For the text-containing cell, return its midpoint in (x, y) coordinate format. 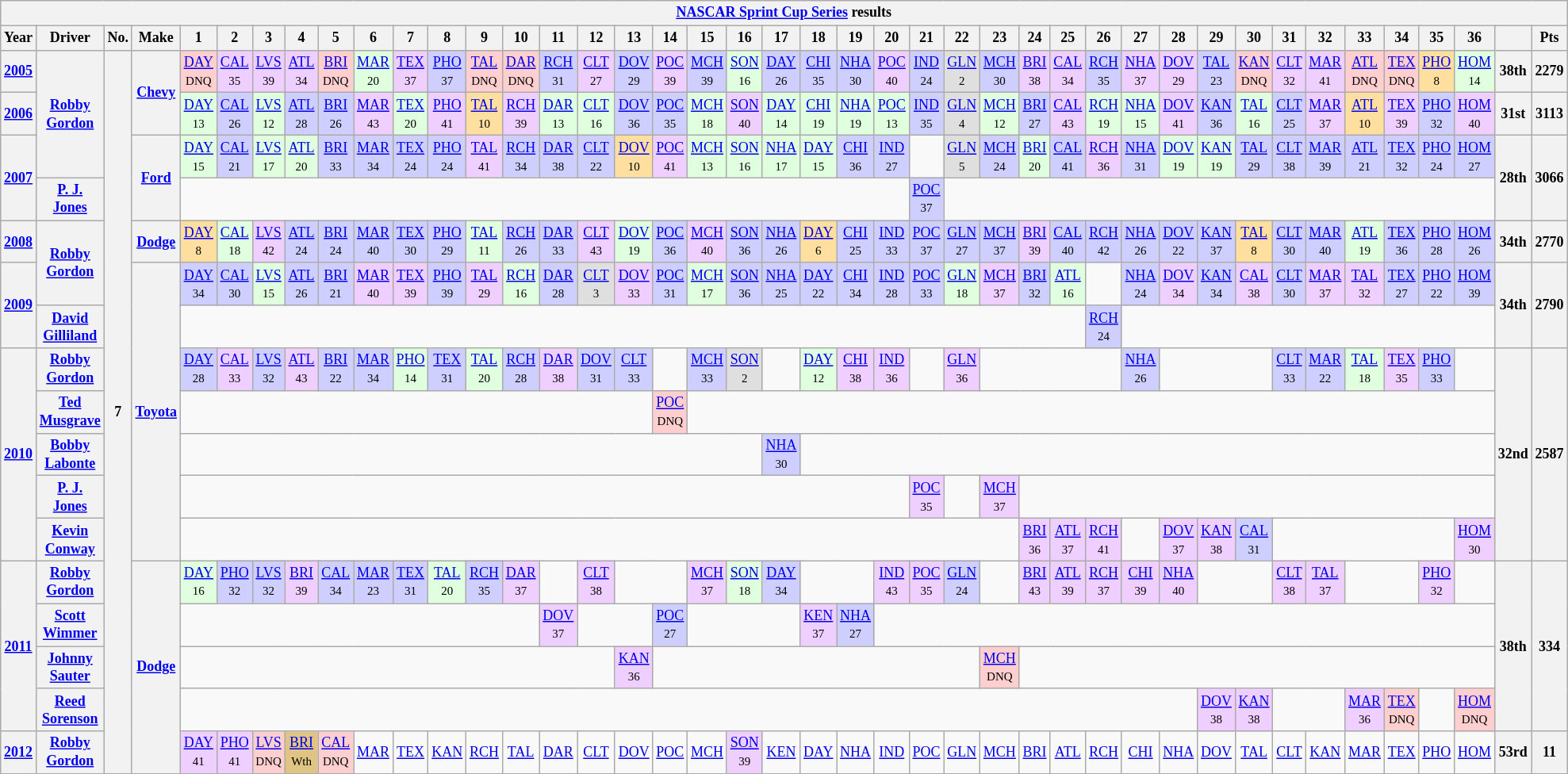
NASCAR Sprint Cup Series results (784, 13)
DAY13 (198, 114)
CAL30 (235, 284)
DAY14 (781, 114)
CAL31 (1254, 539)
RCH42 (1104, 242)
NHA27 (856, 625)
TEX24 (411, 156)
RCH39 (520, 114)
IND35 (926, 114)
TAL8 (1254, 242)
CLT27 (596, 71)
TEX36 (1401, 242)
CAL33 (235, 370)
4 (301, 38)
BRI38 (1034, 71)
ATLDNQ (1365, 71)
53rd (1513, 753)
CHI35 (819, 71)
MAR20 (374, 71)
CALDNQ (336, 753)
TAL41 (485, 156)
3113 (1550, 114)
No. (117, 38)
RCH24 (1104, 327)
ATL21 (1365, 156)
28 (1179, 38)
IND33 (891, 242)
DAR28 (558, 284)
TAL37 (1325, 582)
BRI27 (1034, 114)
BRI36 (1034, 539)
IND24 (926, 71)
12 (596, 38)
POC33 (926, 284)
MCH24 (1000, 156)
2587 (1550, 454)
ATL (1068, 753)
Ford (155, 178)
TEX37 (411, 71)
13 (634, 38)
HOMDNQ (1475, 710)
CHI36 (856, 156)
LVS17 (268, 156)
HOM40 (1475, 114)
Reed Sorenson (70, 710)
334 (1550, 646)
CLT16 (596, 114)
TEX35 (1401, 370)
DOV41 (1179, 114)
10 (520, 38)
IND28 (891, 284)
MAR23 (374, 582)
CAL21 (235, 156)
CAL40 (1068, 242)
IND36 (891, 370)
23 (1000, 38)
HOM30 (1475, 539)
GLN2 (962, 71)
9 (485, 38)
RCH37 (1104, 582)
17 (781, 38)
ATL10 (1365, 114)
DAY41 (198, 753)
KANDNQ (1254, 71)
BRI26 (336, 114)
MCHDNQ (1000, 667)
DAY (819, 753)
DOV33 (634, 284)
KEN (781, 753)
CHI (1141, 753)
PHO (1437, 753)
NHA24 (1141, 284)
CLT22 (596, 156)
Toyota (155, 412)
2011 (19, 646)
DAY22 (819, 284)
BRI43 (1034, 582)
DAY16 (198, 582)
6 (374, 38)
ATL16 (1068, 284)
31 (1290, 38)
2010 (19, 454)
HOM (1475, 753)
KAN34 (1217, 284)
ATL34 (301, 71)
DAYDNQ (198, 71)
DAY28 (198, 370)
ATL24 (301, 242)
2006 (19, 114)
CHI39 (1141, 582)
KAN19 (1217, 156)
TEX27 (1401, 284)
SON40 (744, 114)
DARDNQ (520, 71)
TAL23 (1217, 71)
14 (670, 38)
DAR (558, 753)
20 (891, 38)
DAR33 (558, 242)
CAL26 (235, 114)
2279 (1550, 71)
MCH18 (707, 114)
TEX30 (411, 242)
Johnny Sauter (70, 667)
CAL43 (1068, 114)
RCH36 (1104, 156)
2770 (1550, 242)
DOV36 (634, 114)
PHO33 (1437, 370)
ATL19 (1365, 242)
MAR39 (1325, 156)
PHO29 (447, 242)
CAL38 (1254, 284)
SON18 (744, 582)
GLN36 (962, 370)
ATL26 (301, 284)
LVS15 (268, 284)
RCH28 (520, 370)
CHI34 (856, 284)
KEN37 (819, 625)
TEX20 (411, 114)
35 (1437, 38)
2008 (19, 242)
MCH12 (1000, 114)
LVS39 (268, 71)
TAL10 (485, 114)
POC39 (670, 71)
LVSDNQ (268, 753)
BRI22 (336, 370)
POC41 (670, 156)
Ted Musgrave (70, 412)
PHO28 (1437, 242)
31st (1513, 114)
PHO37 (447, 71)
ATL43 (301, 370)
TEX32 (1401, 156)
Make (155, 38)
ATL39 (1068, 582)
NHA40 (1179, 582)
2012 (19, 753)
GLN (962, 753)
3066 (1550, 178)
NHA15 (1141, 114)
LVS42 (268, 242)
NHA31 (1141, 156)
RCH31 (558, 71)
TAL16 (1254, 114)
Driver (70, 38)
3 (268, 38)
GLN18 (962, 284)
16 (744, 38)
1 (198, 38)
PHO14 (411, 370)
NHA19 (856, 114)
PHO22 (1437, 284)
SON39 (744, 753)
POC40 (891, 71)
34 (1401, 38)
CLT3 (596, 284)
ATL37 (1068, 539)
BRI24 (336, 242)
MCH33 (707, 370)
RCH26 (520, 242)
CHI19 (819, 114)
32nd (1513, 454)
IND27 (891, 156)
CAL41 (1068, 156)
GLN24 (962, 582)
KAN37 (1217, 242)
BRI (1034, 753)
19 (856, 38)
CAL18 (235, 242)
33 (1365, 38)
MAR36 (1365, 710)
DAR13 (558, 114)
IND43 (891, 582)
MCH39 (707, 71)
NHA25 (781, 284)
36 (1475, 38)
DOV10 (634, 156)
MAR41 (1325, 71)
PHO39 (447, 284)
DAY12 (819, 370)
Chevy (155, 92)
5 (336, 38)
TAL11 (485, 242)
CHI25 (856, 242)
GLN4 (962, 114)
TALDNQ (485, 71)
BRI33 (336, 156)
BRI20 (1034, 156)
30 (1254, 38)
DOV22 (1179, 242)
POC36 (670, 242)
DAY8 (198, 242)
POC31 (670, 284)
HOM26 (1475, 242)
MAR22 (1325, 370)
MCH13 (707, 156)
DAY6 (819, 242)
Scott Wimmer (70, 625)
MCH40 (707, 242)
Year (19, 38)
BRI32 (1034, 284)
DOV34 (1179, 284)
CLT43 (596, 242)
ATL28 (301, 114)
RCH16 (520, 284)
GLN27 (962, 242)
32 (1325, 38)
PHO8 (1437, 71)
21 (926, 38)
BRIDNQ (336, 71)
28th (1513, 178)
29 (1217, 38)
2005 (19, 71)
CHI38 (856, 370)
25 (1068, 38)
DOV38 (1217, 710)
2 (235, 38)
HOM39 (1475, 284)
Bobby Labonte (70, 454)
MCH30 (1000, 71)
LVS12 (268, 114)
HOM14 (1475, 71)
Pts (1550, 38)
POC27 (670, 625)
TAL32 (1365, 284)
ATL20 (301, 156)
CLT25 (1290, 114)
SON2 (744, 370)
POCDNQ (670, 412)
2009 (19, 305)
CLT32 (1290, 71)
DAY26 (781, 71)
MCH17 (707, 284)
2790 (1550, 305)
HOM27 (1475, 156)
IND (891, 753)
NHA17 (781, 156)
8 (447, 38)
GLN5 (962, 156)
MAR43 (374, 114)
RCH41 (1104, 539)
2007 (19, 178)
RCH34 (520, 156)
22 (962, 38)
POC13 (891, 114)
NHA37 (1141, 71)
DOV31 (596, 370)
24 (1034, 38)
BRIWth (301, 753)
15 (707, 38)
26 (1104, 38)
TAL18 (1365, 370)
Kevin Conway (70, 539)
David Gilliland (70, 327)
18 (819, 38)
RCH19 (1104, 114)
DAR37 (520, 582)
CAL35 (235, 71)
BRI21 (336, 284)
27 (1141, 38)
